For the text-containing cell, return its midpoint in (X, Y) coordinate format. 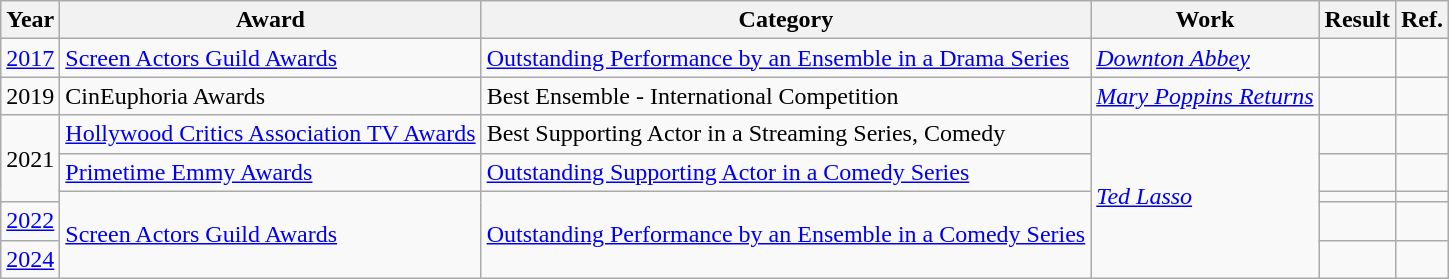
Primetime Emmy Awards (270, 172)
CinEuphoria Awards (270, 96)
Year (30, 20)
Mary Poppins Returns (1205, 96)
2024 (30, 259)
2017 (30, 58)
Best Supporting Actor in a Streaming Series, Comedy (786, 134)
Award (270, 20)
2021 (30, 158)
Outstanding Performance by an Ensemble in a Drama Series (786, 58)
Hollywood Critics Association TV Awards (270, 134)
Downton Abbey (1205, 58)
Outstanding Supporting Actor in a Comedy Series (786, 172)
Result (1357, 20)
Best Ensemble - International Competition (786, 96)
Ted Lasso (1205, 196)
Work (1205, 20)
Category (786, 20)
Outstanding Performance by an Ensemble in a Comedy Series (786, 234)
2019 (30, 96)
2022 (30, 221)
Ref. (1422, 20)
